For the text-containing cell, return its midpoint in [X, Y] coordinate format. 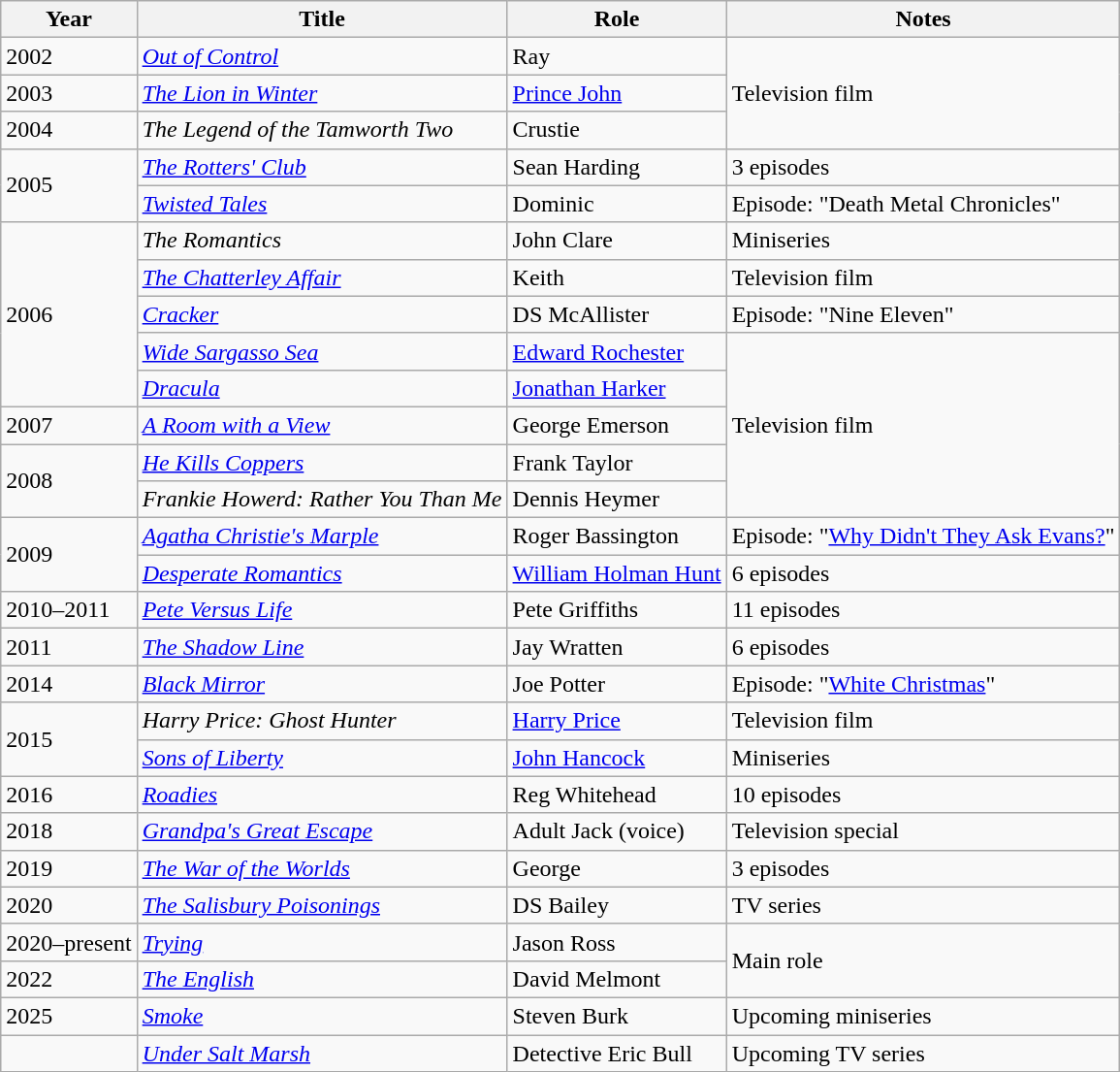
Frank Taylor [617, 463]
Television special [923, 831]
Wide Sargasso Sea [322, 351]
Ray [617, 56]
Smoke [322, 1016]
The English [322, 979]
Joe Potter [617, 684]
He Kills Coppers [322, 463]
Frankie Howerd: Rather You Than Me [322, 500]
2010–2011 [69, 610]
Title [322, 19]
Grandpa's Great Escape [322, 831]
Jonathan Harker [617, 388]
2015 [69, 739]
Roger Bassington [617, 536]
Agatha Christie's Marple [322, 536]
A Room with a View [322, 425]
Episode: "Death Metal Chronicles" [923, 204]
2003 [69, 93]
George Emerson [617, 425]
Harry Price [617, 721]
TV series [923, 905]
George [617, 868]
Notes [923, 19]
Under Salt Marsh [322, 1053]
The Chatterley Affair [322, 277]
Trying [322, 942]
2007 [69, 425]
2011 [69, 647]
Upcoming TV series [923, 1053]
Cracker [322, 314]
The Salisbury Poisonings [322, 905]
Dracula [322, 388]
John Clare [617, 241]
Jason Ross [617, 942]
The Shadow Line [322, 647]
Pete Versus Life [322, 610]
Adult Jack (voice) [617, 831]
Sons of Liberty [322, 758]
Dennis Heymer [617, 500]
2020 [69, 905]
2006 [69, 314]
Black Mirror [322, 684]
Desperate Romantics [322, 573]
Upcoming miniseries [923, 1016]
Edward Rochester [617, 351]
2009 [69, 555]
Year [69, 19]
2014 [69, 684]
2020–present [69, 942]
Sean Harding [617, 167]
2019 [69, 868]
Reg Whitehead [617, 795]
The Legend of the Tamworth Two [322, 130]
Steven Burk [617, 1016]
Harry Price: Ghost Hunter [322, 721]
John Hancock [617, 758]
Out of Control [322, 56]
DS Bailey [617, 905]
Pete Griffiths [617, 610]
2016 [69, 795]
2004 [69, 130]
The Rotters' Club [322, 167]
The Romantics [322, 241]
11 episodes [923, 610]
Episode: "Why Didn't They Ask Evans?" [923, 536]
Keith [617, 277]
Episode: "White Christmas" [923, 684]
David Melmont [617, 979]
Detective Eric Bull [617, 1053]
Twisted Tales [322, 204]
2018 [69, 831]
DS McAllister [617, 314]
2008 [69, 481]
William Holman Hunt [617, 573]
Roadies [322, 795]
The Lion in Winter [322, 93]
10 episodes [923, 795]
Role [617, 19]
Prince John [617, 93]
2025 [69, 1016]
2005 [69, 185]
The War of the Worlds [322, 868]
2022 [69, 979]
Crustie [617, 130]
2002 [69, 56]
Jay Wratten [617, 647]
Dominic [617, 204]
Main role [923, 960]
Episode: "Nine Eleven" [923, 314]
